Capture the cell that displays the provided text and extract its [x, y] central coordinate. 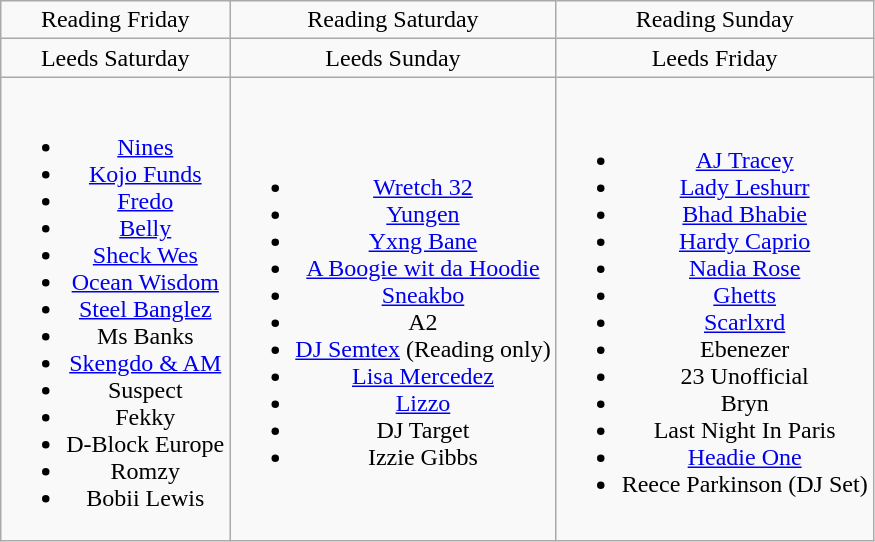
Reading Friday [116, 20]
NinesKojo FundsFredoBellySheck WesOcean WisdomSteel BanglezMs BanksSkengdo & AMSuspectFekkyD-Block EuropeRomzyBobii Lewis [116, 309]
Reading Saturday [393, 20]
Leeds Friday [714, 58]
AJ TraceyLady LeshurrBhad BhabieHardy CaprioNadia RoseGhettsScarlxrdEbenezer23 UnofficialBrynLast Night In ParisHeadie OneReece Parkinson (DJ Set) [714, 309]
Wretch 32YungenYxng BaneA Boogie wit da HoodieSneakboA2DJ Semtex (Reading only)Lisa MercedezLizzoDJ TargetIzzie Gibbs [393, 309]
Leeds Sunday [393, 58]
Reading Sunday [714, 20]
Leeds Saturday [116, 58]
